Return [X, Y] of the center of cell containing provided text 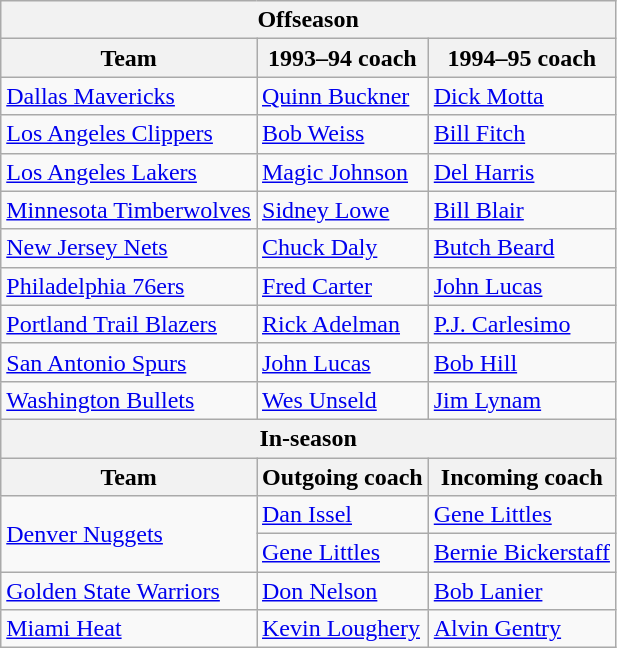
1994–95 coach [522, 58]
Golden State Warriors [129, 591]
1993–94 coach [342, 58]
Incoming coach [522, 477]
Minnesota Timberwolves [129, 210]
Denver Nuggets [129, 534]
Butch Beard [522, 248]
Miami Heat [129, 629]
Alvin Gentry [522, 629]
P.J. Carlesimo [522, 324]
New Jersey Nets [129, 248]
Offseason [308, 20]
Jim Lynam [522, 400]
Sidney Lowe [342, 210]
Del Harris [522, 172]
Chuck Daly [342, 248]
Los Angeles Lakers [129, 172]
Dick Motta [522, 96]
Bob Lanier [522, 591]
Kevin Loughery [342, 629]
Magic Johnson [342, 172]
Bill Blair [522, 210]
Wes Unseld [342, 400]
Don Nelson [342, 591]
Outgoing coach [342, 477]
Bernie Bickerstaff [522, 553]
Washington Bullets [129, 400]
Quinn Buckner [342, 96]
San Antonio Spurs [129, 362]
Fred Carter [342, 286]
Dan Issel [342, 515]
Bill Fitch [522, 134]
Los Angeles Clippers [129, 134]
Portland Trail Blazers [129, 324]
Bob Weiss [342, 134]
Dallas Mavericks [129, 96]
In-season [308, 438]
Rick Adelman [342, 324]
Philadelphia 76ers [129, 286]
Bob Hill [522, 362]
